Return (X, Y) of the center of cell containing provided text 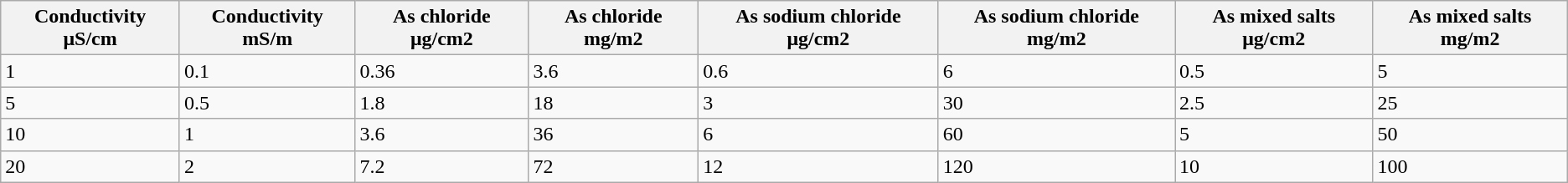
As sodium chloride μg/cm2 (819, 28)
1.8 (442, 103)
0.6 (819, 71)
0.36 (442, 71)
100 (1470, 166)
As sodium chloride mg/m2 (1056, 28)
As chloride mg/m2 (613, 28)
12 (819, 166)
120 (1056, 166)
2.5 (1273, 103)
18 (613, 103)
Conductivity μS/cm (90, 28)
72 (613, 166)
25 (1470, 103)
As mixed salts mg/m2 (1470, 28)
2 (266, 166)
36 (613, 135)
As mixed salts μg/cm2 (1273, 28)
50 (1470, 135)
60 (1056, 135)
3 (819, 103)
30 (1056, 103)
As chloride μg/cm2 (442, 28)
7.2 (442, 166)
0.1 (266, 71)
Conductivity mS/m (266, 28)
20 (90, 166)
